Scan for the cell matching the given text and deliver its [X, Y] coordinate at center. 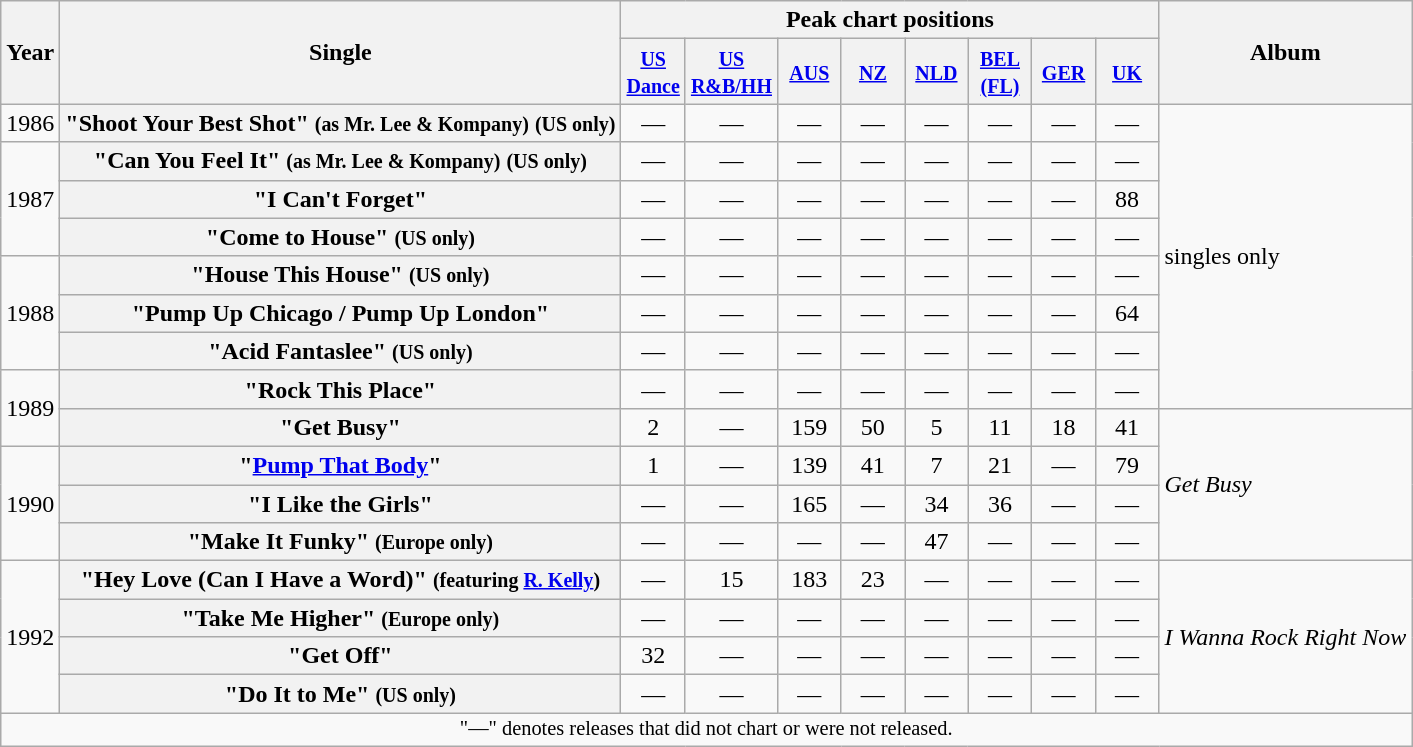
Single [340, 52]
11 [1000, 427]
"Pump That Body" [340, 465]
34 [937, 503]
88 [1127, 199]
UK [1127, 72]
"Make It Funky" (Europe only) [340, 542]
32 [653, 656]
50 [873, 427]
"I Like the Girls" [340, 503]
singles only [1286, 256]
"—" denotes releases that did not chart or were not released. [706, 730]
Peak chart positions [890, 20]
"Do It to Me" (US only) [340, 694]
BEL(FL) [1000, 72]
I Wanna Rock Right Now [1286, 637]
"I Can't Forget" [340, 199]
1989 [30, 408]
"Take Me Higher" (Europe only) [340, 618]
183 [810, 580]
"Rock This Place" [340, 389]
GER [1064, 72]
"Pump Up Chicago / Pump Up London" [340, 313]
1992 [30, 637]
Get Busy [1286, 484]
AUS [810, 72]
"Come to House" (US only) [340, 237]
1986 [30, 123]
1988 [30, 313]
Year [30, 52]
79 [1127, 465]
NLD [937, 72]
1990 [30, 503]
1 [653, 465]
"Get Off" [340, 656]
139 [810, 465]
5 [937, 427]
64 [1127, 313]
"Acid Fantaslee" (US only) [340, 351]
"Shoot Your Best Shot" (as Mr. Lee & Kompany) (US only) [340, 123]
"House This House" (US only) [340, 275]
US Dance [653, 72]
2 [653, 427]
1987 [30, 199]
159 [810, 427]
7 [937, 465]
23 [873, 580]
21 [1000, 465]
47 [937, 542]
"Can You Feel It" (as Mr. Lee & Kompany) (US only) [340, 161]
165 [810, 503]
"Hey Love (Can I Have a Word)" (featuring R. Kelly) [340, 580]
18 [1064, 427]
NZ [873, 72]
"Get Busy" [340, 427]
15 [731, 580]
36 [1000, 503]
US R&B/HH [731, 72]
Album [1286, 52]
